Extract the (X, Y) coordinate from the center of the cell holding the provided text.  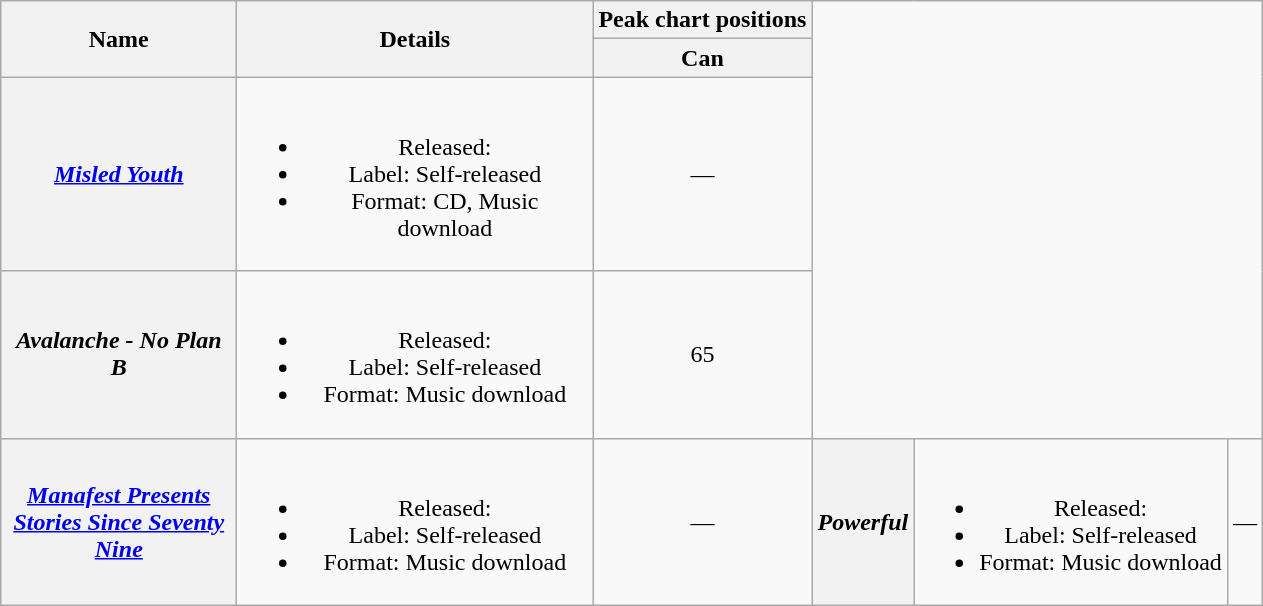
Released: Label: Self-releasedFormat: CD, Music download (415, 174)
Misled Youth (119, 174)
Can (702, 58)
Details (415, 39)
65 (702, 354)
Avalanche - No Plan B (119, 354)
Powerful (863, 522)
Manafest Presents Stories Since Seventy Nine (119, 522)
Peak chart positions (702, 20)
Name (119, 39)
